Return the (X, Y) coordinate for the center point of the cell that contains the specified text.  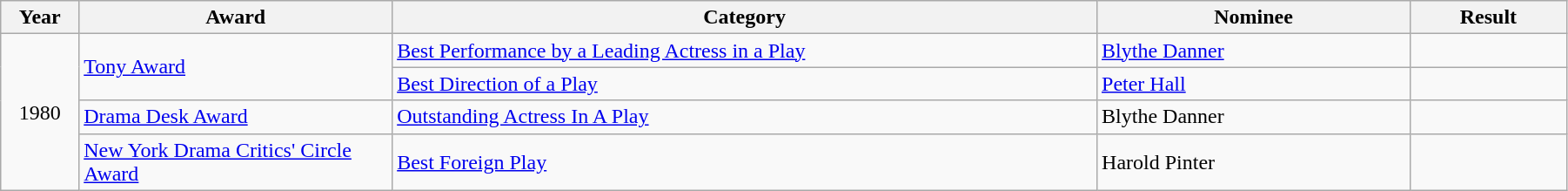
Best Performance by a Leading Actress in a Play (745, 51)
Category (745, 17)
Drama Desk Award (236, 117)
Tony Award (236, 67)
Harold Pinter (1254, 162)
Result (1488, 17)
1980 (40, 112)
Nominee (1254, 17)
Best Direction of a Play (745, 84)
Year (40, 17)
Outstanding Actress In A Play (745, 117)
Peter Hall (1254, 84)
New York Drama Critics' Circle Award (236, 162)
Best Foreign Play (745, 162)
Award (236, 17)
